Find where the given text appears and provide that cell's center as [X, Y] coordinate. 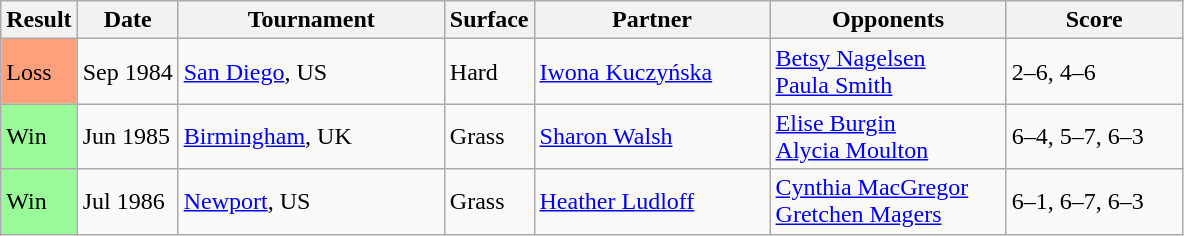
Betsy Nagelsen Paula Smith [888, 72]
Surface [489, 20]
2–6, 4–6 [1094, 72]
Heather Ludloff [652, 202]
6–1, 6–7, 6–3 [1094, 202]
6–4, 5–7, 6–3 [1094, 136]
Birmingham, UK [311, 136]
Opponents [888, 20]
Iwona Kuczyńska [652, 72]
Loss [39, 72]
Elise Burgin Alycia Moulton [888, 136]
Partner [652, 20]
Sep 1984 [128, 72]
Tournament [311, 20]
Result [39, 20]
Hard [489, 72]
Jun 1985 [128, 136]
San Diego, US [311, 72]
Date [128, 20]
Score [1094, 20]
Jul 1986 [128, 202]
Sharon Walsh [652, 136]
Newport, US [311, 202]
Cynthia MacGregor Gretchen Magers [888, 202]
